Provide the (x, y) coordinate of the cell's center where the given text is located.  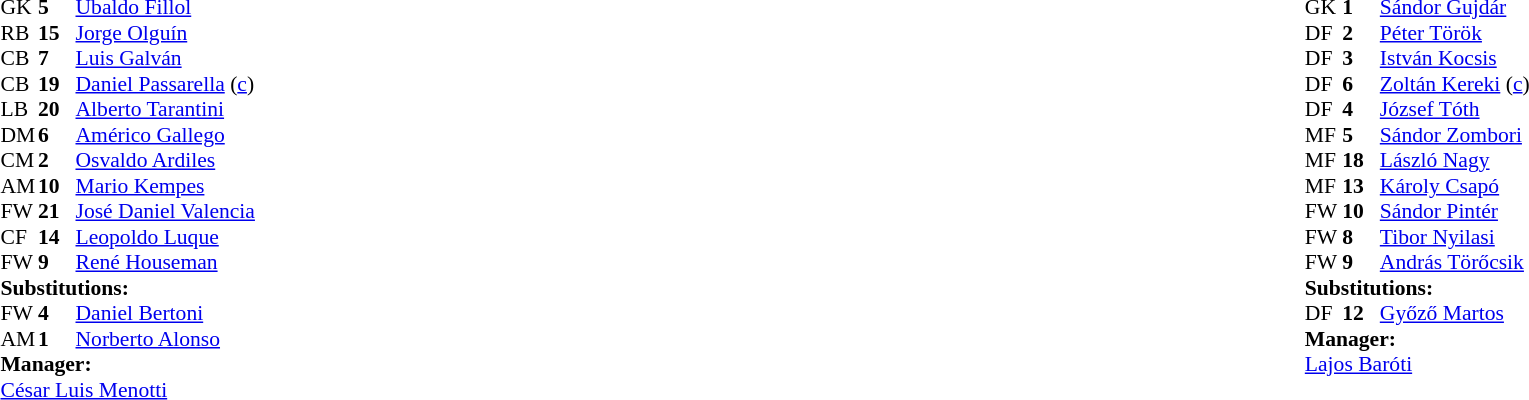
13 (1361, 186)
Jorge Olguín (166, 33)
Américo Gallego (166, 135)
3 (1361, 59)
8 (1361, 237)
5 (1361, 135)
Daniel Passarella (c) (166, 84)
18 (1361, 161)
Norberto Alonso (166, 339)
Daniel Bertoni (166, 313)
Luis Galván (166, 59)
Mario Kempes (166, 186)
CM (19, 161)
20 (57, 109)
LB (19, 109)
Alberto Tarantini (166, 109)
DM (19, 135)
Osvaldo Ardiles (166, 161)
Substitutions: (127, 288)
RB (19, 33)
14 (57, 237)
René Houseman (166, 263)
Leopoldo Luque (166, 237)
1 (57, 339)
Manager: (127, 365)
21 (57, 211)
7 (57, 59)
CF (19, 237)
15 (57, 33)
19 (57, 84)
José Daniel Valencia (166, 211)
12 (1361, 313)
